Identify which cell holds the provided text, then report its (X, Y) central coordinate. 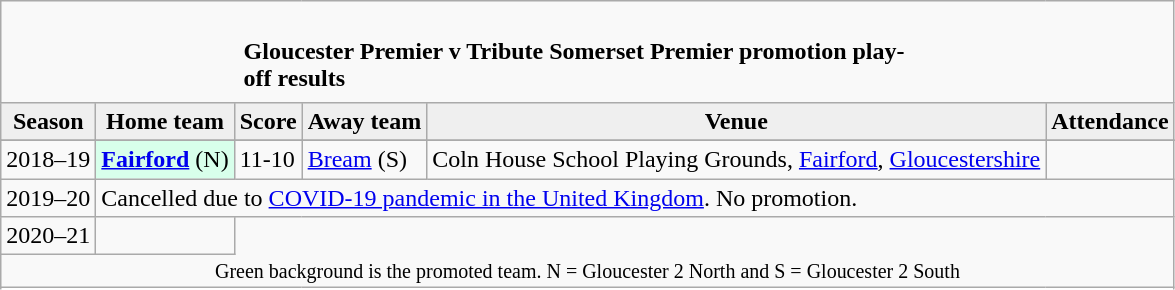
Home team (165, 121)
2018–19 (48, 159)
Venue (736, 121)
11-10 (268, 159)
2020–21 (48, 236)
Attendance (1110, 121)
Score (268, 121)
2019–20 (48, 197)
Fairford (N) (165, 159)
Cancelled due to COVID-19 pandemic in the United Kingdom. No promotion. (635, 197)
Coln House School Playing Grounds, Fairford, Gloucestershire (736, 159)
Away team (364, 121)
Season (48, 121)
Bream (S) (364, 159)
Green background is the promoted team. N = Gloucester 2 North and S = Gloucester 2 South (588, 272)
